Scan for the cell matching the given text and deliver its (X, Y) coordinate at center. 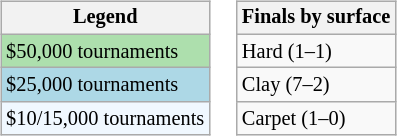
$25,000 tournaments (105, 85)
$50,000 tournaments (105, 51)
Legend (105, 18)
Carpet (1–0) (316, 119)
Finals by surface (316, 18)
Clay (7–2) (316, 85)
Hard (1–1) (316, 51)
$10/15,000 tournaments (105, 119)
